Return [X, Y] of the center of cell containing provided text 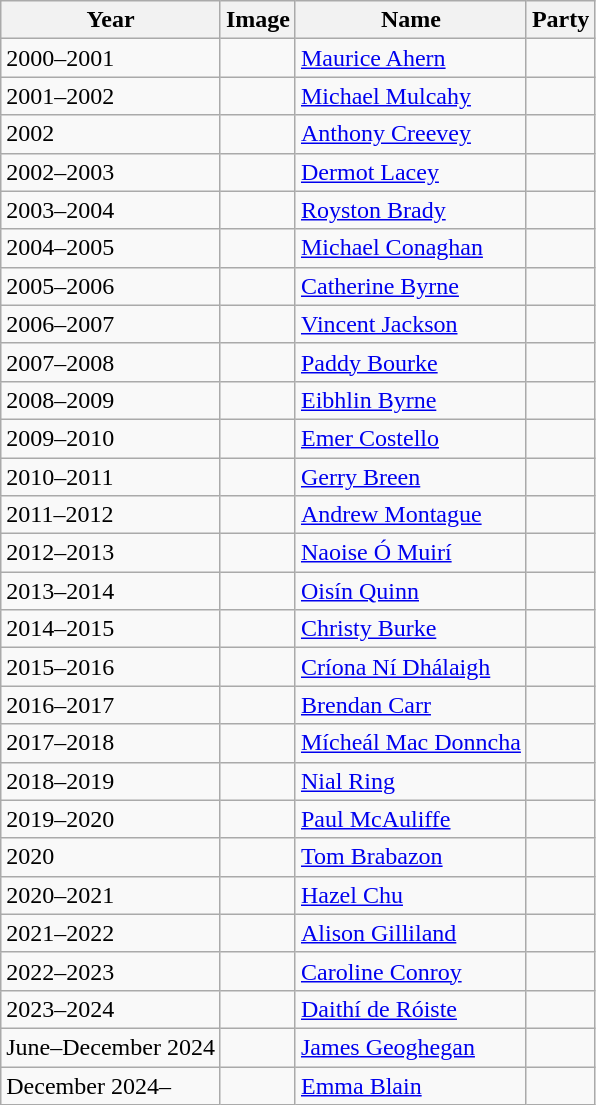
2004–2005 [111, 248]
June–December 2024 [111, 1047]
Brendan Carr [410, 705]
Catherine Byrne [410, 286]
Tom Brabazon [410, 857]
Emer Costello [410, 438]
Vincent Jackson [410, 324]
Paul McAuliffe [410, 819]
Andrew Montague [410, 515]
Maurice Ahern [410, 58]
Gerry Breen [410, 477]
2002–2003 [111, 172]
2023–2024 [111, 1009]
2007–2008 [111, 362]
Hazel Chu [410, 895]
2022–2023 [111, 971]
2005–2006 [111, 286]
Image [258, 20]
Royston Brady [410, 210]
Dermot Lacey [410, 172]
Party [560, 20]
Paddy Bourke [410, 362]
Michael Mulcahy [410, 96]
Alison Gilliland [410, 933]
2000–2001 [111, 58]
Year [111, 20]
2021–2022 [111, 933]
December 2024– [111, 1085]
James Geoghegan [410, 1047]
2010–2011 [111, 477]
Eibhlin Byrne [410, 400]
Naoise Ó Muirí [410, 553]
Caroline Conroy [410, 971]
2012–2013 [111, 553]
Name [410, 20]
2003–2004 [111, 210]
2008–2009 [111, 400]
2019–2020 [111, 819]
Michael Conaghan [410, 248]
2017–2018 [111, 743]
Mícheál Mac Donncha [410, 743]
2018–2019 [111, 781]
2001–2002 [111, 96]
Emma Blain [410, 1085]
2016–2017 [111, 705]
Críona Ní Dhálaigh [410, 667]
2020–2021 [111, 895]
Anthony Creevey [410, 134]
2002 [111, 134]
2013–2014 [111, 591]
2011–2012 [111, 515]
Oisín Quinn [410, 591]
Nial Ring [410, 781]
2009–2010 [111, 438]
2015–2016 [111, 667]
Christy Burke [410, 629]
Daithí de Róiste [410, 1009]
2006–2007 [111, 324]
2014–2015 [111, 629]
2020 [111, 857]
